Find where the given text appears and provide that cell's center as (x, y) coordinate. 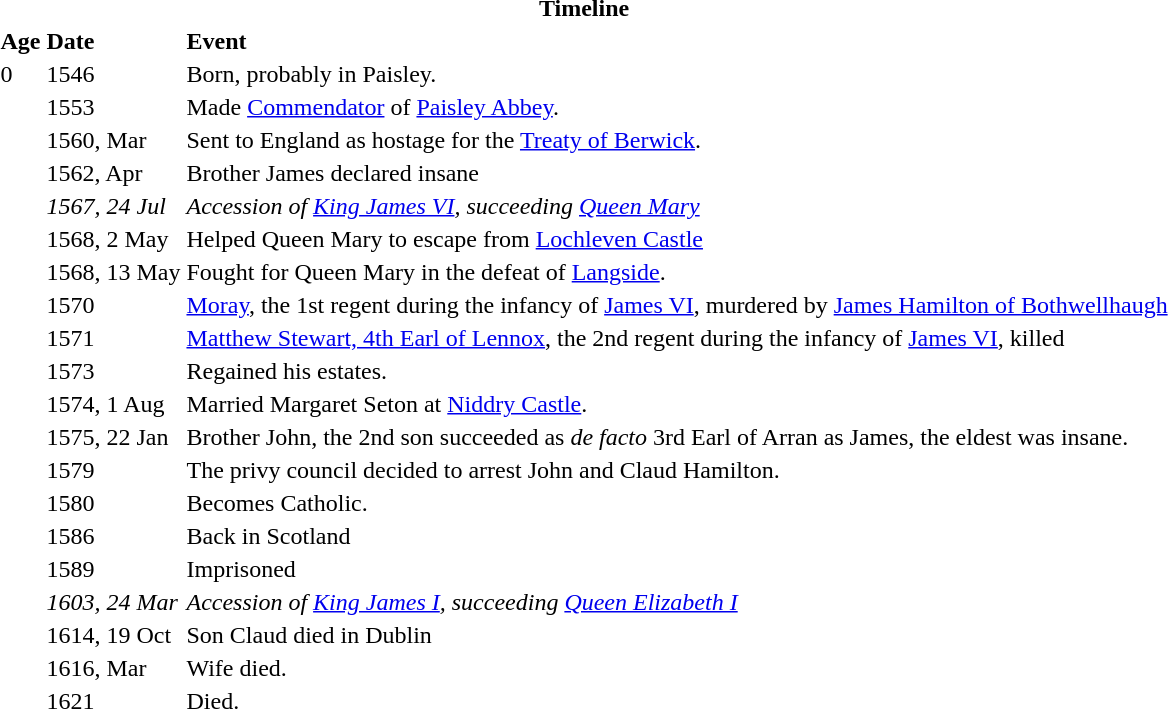
1586 (114, 536)
1546 (114, 74)
1589 (114, 569)
1567, 24 Jul (114, 206)
1562, Apr (114, 173)
1560, Mar (114, 140)
1553 (114, 107)
1603, 24 Mar (114, 602)
1579 (114, 470)
1575, 22 Jan (114, 437)
1574, 1 Aug (114, 404)
1616, Mar (114, 668)
1570 (114, 305)
1614, 19 Oct (114, 635)
1568, 13 May (114, 272)
1571 (114, 338)
1573 (114, 371)
1568, 2 May (114, 239)
Date (114, 41)
1580 (114, 503)
